Provide the [x, y] coordinate of the cell's center where the given text is located.  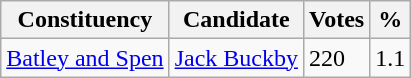
% [390, 20]
Candidate [236, 20]
Jack Buckby [236, 58]
Batley and Spen [85, 58]
Constituency [85, 20]
1.1 [390, 58]
Votes [336, 20]
220 [336, 58]
